Identify which cell holds the provided text, then report its [x, y] central coordinate. 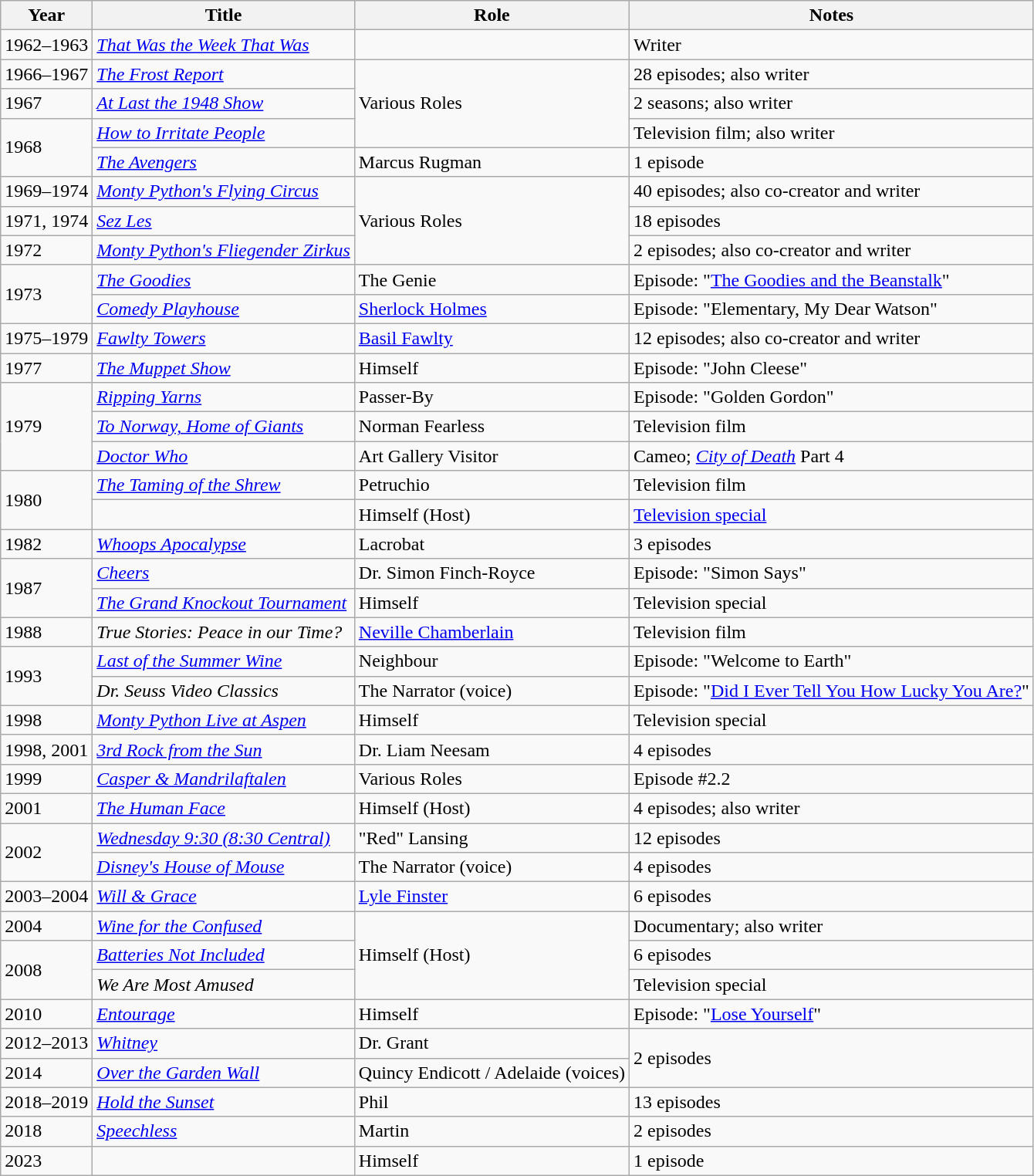
That Was the Week That Was [224, 45]
Whoops Apocalypse [224, 544]
1987 [46, 588]
2 seasons; also writer [832, 103]
2014 [46, 1073]
To Norway, Home of Giants [224, 427]
"Red" Lansing [492, 837]
4 episodes; also writer [832, 808]
Notes [832, 15]
Last of the Summer Wine [224, 661]
1973 [46, 294]
12 episodes [832, 837]
1966–1967 [46, 74]
Episode: "Golden Gordon" [832, 397]
1979 [46, 427]
Norman Fearless [492, 427]
Marcus Rugman [492, 162]
2018 [46, 1131]
Martin [492, 1131]
3rd Rock from the Sun [224, 749]
1998 [46, 720]
Neighbour [492, 661]
Episode: "Elementary, My Dear Watson" [832, 309]
2001 [46, 808]
Dr. Simon Finch-Royce [492, 573]
1968 [46, 147]
Doctor Who [224, 456]
Role [492, 15]
Quincy Endicott / Adelaide (voices) [492, 1073]
2010 [46, 1014]
Episode: "Lose Yourself" [832, 1014]
At Last the 1948 Show [224, 103]
Sez Les [224, 221]
The Goodies [224, 279]
18 episodes [832, 221]
2018–2019 [46, 1102]
The Muppet Show [224, 368]
Speechless [224, 1131]
1999 [46, 779]
Art Gallery Visitor [492, 456]
Entourage [224, 1014]
40 episodes; also co-creator and writer [832, 191]
The Taming of the Shrew [224, 485]
1982 [46, 544]
Writer [832, 45]
2023 [46, 1161]
Passer-By [492, 397]
2004 [46, 926]
Whitney [224, 1043]
Will & Grace [224, 897]
Wine for the Confused [224, 926]
Episode: "Did I Ever Tell You How Lucky You Are?" [832, 691]
The Frost Report [224, 74]
The Grand Knockout Tournament [224, 603]
How to Irritate People [224, 133]
Title [224, 15]
12 episodes; also co-creator and writer [832, 338]
Wednesday 9:30 (8:30 Central) [224, 837]
Monty Python's Fliegender Zirkus [224, 250]
28 episodes; also writer [832, 74]
2008 [46, 970]
1967 [46, 103]
2 episodes; also co-creator and writer [832, 250]
1971, 1974 [46, 221]
13 episodes [832, 1102]
Petruchio [492, 485]
Documentary; also writer [832, 926]
The Avengers [224, 162]
1993 [46, 676]
1977 [46, 368]
Disney's House of Mouse [224, 867]
Casper & Mandrilaftalen [224, 779]
Sherlock Holmes [492, 309]
Monty Python's Flying Circus [224, 191]
2002 [46, 852]
Phil [492, 1102]
Over the Garden Wall [224, 1073]
The Human Face [224, 808]
Dr. Liam Neesam [492, 749]
The Genie [492, 279]
Batteries Not Included [224, 955]
Episode: "The Goodies and the Beanstalk" [832, 279]
Comedy Playhouse [224, 309]
Ripping Yarns [224, 397]
1980 [46, 500]
1988 [46, 632]
Lacrobat [492, 544]
Episode: "Simon Says" [832, 573]
We Are Most Amused [224, 985]
3 episodes [832, 544]
2012–2013 [46, 1043]
Hold the Sunset [224, 1102]
1975–1979 [46, 338]
1962–1963 [46, 45]
Television film; also writer [832, 133]
1998, 2001 [46, 749]
Dr. Seuss Video Classics [224, 691]
Basil Fawlty [492, 338]
Dr. Grant [492, 1043]
Neville Chamberlain [492, 632]
Episode: "John Cleese" [832, 368]
2003–2004 [46, 897]
Fawlty Towers [224, 338]
Year [46, 15]
Episode #2.2 [832, 779]
Cheers [224, 573]
Episode: "Welcome to Earth" [832, 661]
Monty Python Live at Aspen [224, 720]
Cameo; City of Death Part 4 [832, 456]
1969–1974 [46, 191]
Lyle Finster [492, 897]
True Stories: Peace in our Time? [224, 632]
1972 [46, 250]
